Return the [X, Y] coordinate for the center point of the cell that contains the specified text.  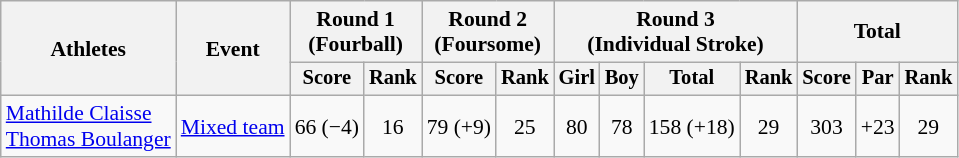
79 (+9) [459, 126]
Event [233, 48]
Round 2(Foursome) [488, 32]
80 [577, 126]
16 [393, 126]
Mixed team [233, 126]
Par [878, 79]
25 [525, 126]
303 [826, 126]
158 (+18) [692, 126]
+23 [878, 126]
Round 1(Fourball) [356, 32]
Boy [622, 79]
Round 3(Individual Stroke) [676, 32]
66 (−4) [327, 126]
78 [622, 126]
Girl [577, 79]
Mathilde ClaisseThomas Boulanger [88, 126]
Athletes [88, 48]
